Find where the given text appears and provide that cell's center as (X, Y) coordinate. 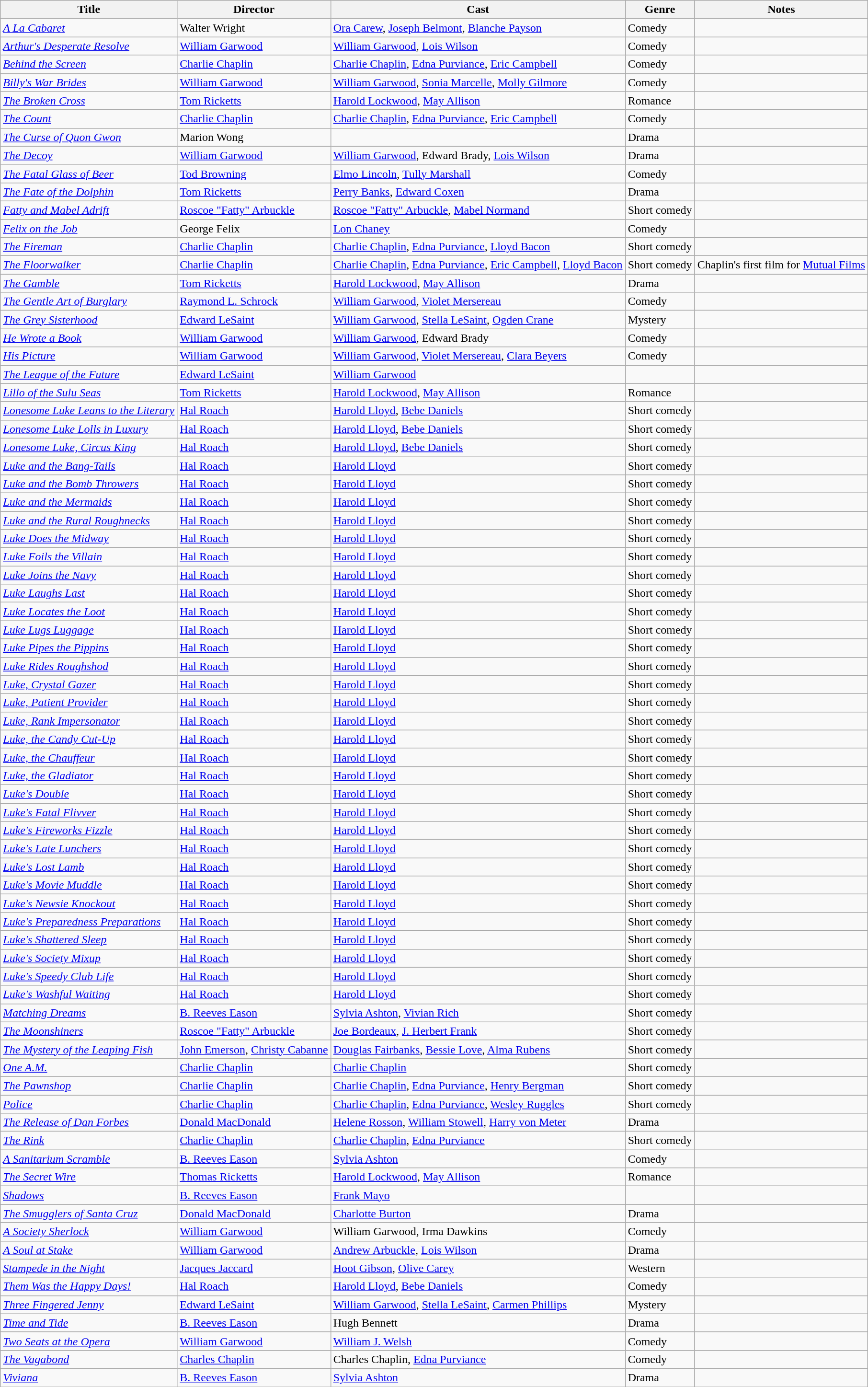
Police (89, 1104)
Hoot Gibson, Olive Carey (478, 1268)
Tod Browning (254, 173)
The Mystery of the Leaping Fish (89, 1049)
John Emerson, Christy Cabanne (254, 1049)
Charlie Chaplin, Edna Purviance, Wesley Ruggles (478, 1104)
William Garwood, Stella LeSaint, Carmen Phillips (478, 1305)
Luke Lugs Luggage (89, 630)
Luke's Double (89, 794)
The Fireman (89, 247)
The Gentle Art of Burglary (89, 301)
Marion Wong (254, 137)
A Sanitarium Scramble (89, 1159)
Walter Wright (254, 28)
Hugh Bennett (478, 1323)
Sylvia Ashton, Vivian Rich (478, 1013)
Luke, Rank Impersonator (89, 721)
Luke, the Candy Cut-Up (89, 739)
The Broken Cross (89, 101)
One A.M. (89, 1067)
Luke Pipes the Pippins (89, 648)
William J. Welsh (478, 1341)
Viviana (89, 1377)
Shadows (89, 1195)
Luke Does the Midway (89, 539)
Lonesome Luke Leans to the Literary (89, 411)
The Gamble (89, 283)
Thomas Ricketts (254, 1177)
The Release of Dan Forbes (89, 1122)
Luke's Shattered Sleep (89, 940)
Luke's Late Lunchers (89, 849)
Time and Tide (89, 1323)
Charlie Chaplin, Edna Purviance, Lloyd Bacon (478, 247)
Luke's Newsie Knockout (89, 903)
Notes (781, 10)
The Smugglers of Santa Cruz (89, 1214)
Luke, the Chauffeur (89, 757)
William Garwood, Stella LeSaint, Ogden Crane (478, 320)
A Society Sherlock (89, 1232)
William Garwood, Sonia Marcelle, Molly Gilmore (478, 82)
Lonesome Luke, Circus King (89, 447)
Luke, the Gladiator (89, 775)
George Felix (254, 229)
Luke and the Bomb Throwers (89, 484)
Felix on the Job (89, 229)
The League of the Future (89, 374)
Luke Laughs Last (89, 593)
His Picture (89, 356)
William Garwood, Violet Mersereau, Clara Beyers (478, 356)
Ora Carew, Joseph Belmont, Blanche Payson (478, 28)
A Soul at Stake (89, 1250)
Charlie Chaplin, Edna Purviance, Henry Bergman (478, 1086)
Charles Chaplin, Edna Purviance (478, 1359)
Luke Joins the Navy (89, 575)
The Fatal Glass of Beer (89, 173)
The Vagabond (89, 1359)
Elmo Lincoln, Tully Marshall (478, 173)
Them Was the Happy Days! (89, 1286)
William Garwood, Lois Wilson (478, 46)
Luke and the Bang-Tails (89, 465)
Arthur's Desperate Resolve (89, 46)
Billy's War Brides (89, 82)
Lon Chaney (478, 229)
Jacques Jaccard (254, 1268)
A La Cabaret (89, 28)
Charlie Chaplin, Edna Purviance (478, 1141)
The Curse of Quon Gwon (89, 137)
Charles Chaplin (254, 1359)
The Moonshiners (89, 1031)
He Wrote a Book (89, 338)
Raymond L. Schrock (254, 301)
Two Seats at the Opera (89, 1341)
The Floorwalker (89, 265)
Luke, Crystal Gazer (89, 684)
Three Fingered Jenny (89, 1305)
Joe Bordeaux, J. Herbert Frank (478, 1031)
Genre (660, 10)
The Rink (89, 1141)
Helene Rosson, William Stowell, Harry von Meter (478, 1122)
William Garwood, Irma Dawkins (478, 1232)
Luke's Washful Waiting (89, 994)
Lillo of the Sulu Seas (89, 393)
Luke Rides Roughshod (89, 666)
The Grey Sisterhood (89, 320)
Title (89, 10)
William Garwood, Edward Brady (478, 338)
Luke's Speedy Club Life (89, 976)
The Secret Wire (89, 1177)
Perry Banks, Edward Coxen (478, 192)
Luke's Preparedness Preparations (89, 922)
Luke Locates the Loot (89, 612)
Luke Foils the Villain (89, 557)
Lonesome Luke Lolls in Luxury (89, 429)
William Garwood, Violet Mersereau (478, 301)
Luke, Patient Provider (89, 703)
The Fate of the Dolphin (89, 192)
Charlie Chaplin, Edna Purviance, Eric Campbell, Lloyd Bacon (478, 265)
Charlotte Burton (478, 1214)
Behind the Screen (89, 64)
Chaplin's first film for Mutual Films (781, 265)
The Count (89, 119)
Luke's Fireworks Fizzle (89, 831)
Cast (478, 10)
The Pawnshop (89, 1086)
Luke's Lost Lamb (89, 867)
The Decoy (89, 155)
Luke and the Mermaids (89, 502)
Luke and the Rural Roughnecks (89, 520)
Luke's Society Mixup (89, 958)
Matching Dreams (89, 1013)
Fatty and Mabel Adrift (89, 210)
Luke's Movie Muddle (89, 885)
Frank Mayo (478, 1195)
Andrew Arbuckle, Lois Wilson (478, 1250)
Director (254, 10)
William Garwood, Edward Brady, Lois Wilson (478, 155)
Western (660, 1268)
Roscoe "Fatty" Arbuckle, Mabel Normand (478, 210)
Luke's Fatal Flivver (89, 812)
Stampede in the Night (89, 1268)
Douglas Fairbanks, Bessie Love, Alma Rubens (478, 1049)
